Return the [x, y] coordinate for the center point of the cell that contains the specified text.  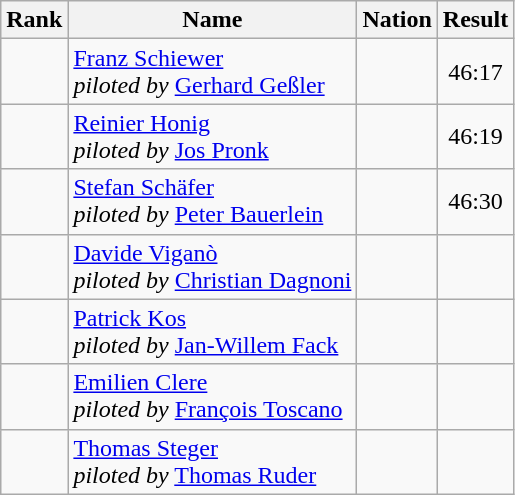
46:17 [475, 72]
46:19 [475, 136]
Rank [34, 20]
Stefan Schäferpiloted by Peter Bauerlein [212, 202]
Patrick Kospiloted by Jan-Willem Fack [212, 332]
Reinier Honigpiloted by Jos Pronk [212, 136]
46:30 [475, 202]
Emilien Clerepiloted by François Toscano [212, 396]
Thomas Stegerpiloted by Thomas Ruder [212, 462]
Davide Viganòpiloted by Christian Dagnoni [212, 266]
Franz Schiewerpiloted by Gerhard Geßler [212, 72]
Nation [397, 20]
Name [212, 20]
Result [475, 20]
